Pinpoint the cell where the given text exists, returning its [x, y] midpoint coordinate. 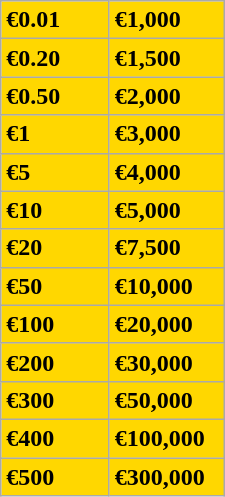
€300,000 [166, 477]
€0.20 [56, 58]
€10,000 [166, 286]
€5 [56, 172]
€100,000 [166, 438]
€500 [56, 477]
€300 [56, 400]
€20,000 [166, 324]
€200 [56, 362]
€2,000 [166, 96]
€1,500 [166, 58]
€3,000 [166, 134]
€1 [56, 134]
€10 [56, 210]
€50,000 [166, 400]
€5,000 [166, 210]
€0.50 [56, 96]
€4,000 [166, 172]
€20 [56, 248]
€400 [56, 438]
€30,000 [166, 362]
€50 [56, 286]
€0.01 [56, 20]
€100 [56, 324]
€1,000 [166, 20]
€7,500 [166, 248]
